Return [X, Y] of the center of cell containing provided text 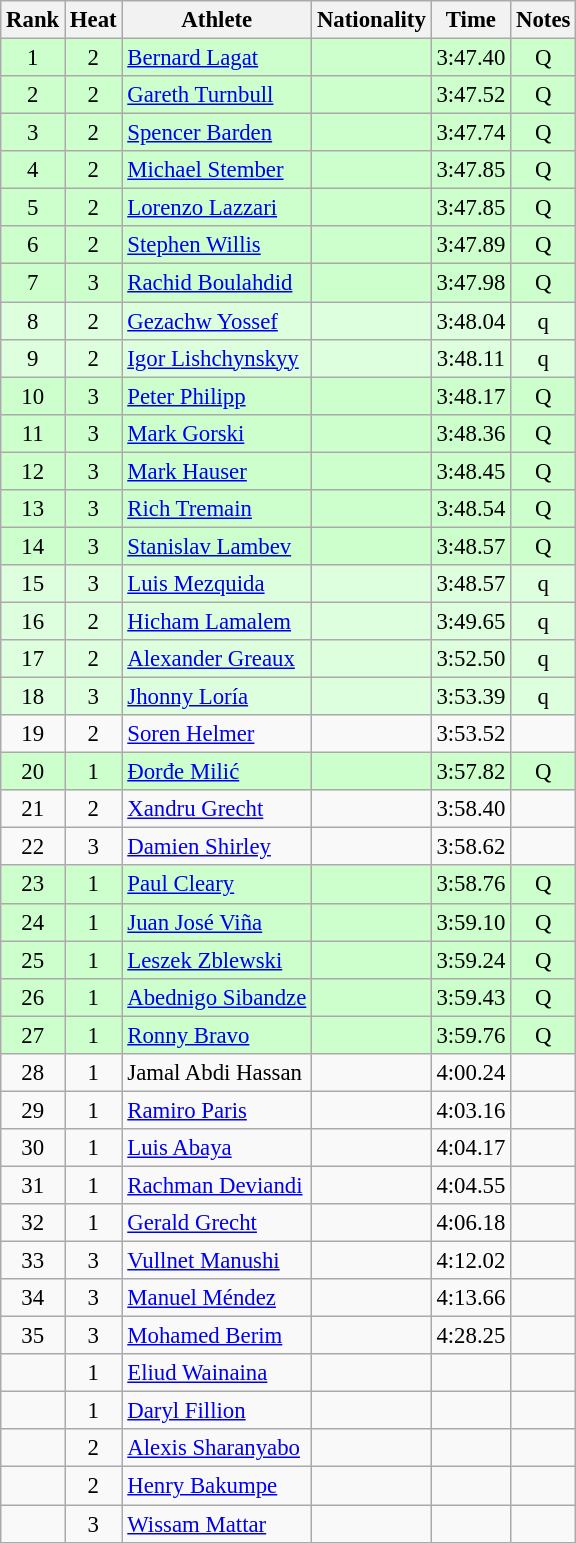
3:48.54 [471, 509]
3:48.17 [471, 396]
3:53.52 [471, 734]
Mohamed Berim [217, 1336]
21 [33, 809]
Eliud Wainaina [217, 1373]
3:47.89 [471, 245]
Rich Tremain [217, 509]
3:52.50 [471, 659]
4 [33, 170]
Damien Shirley [217, 847]
Stephen Willis [217, 245]
24 [33, 922]
4:00.24 [471, 1073]
Ramiro Paris [217, 1110]
Lorenzo Lazzari [217, 208]
Wissam Mattar [217, 1524]
3:58.76 [471, 885]
Alexander Greaux [217, 659]
Đorđe Milić [217, 772]
Luis Mezquida [217, 584]
12 [33, 471]
3:59.76 [471, 1035]
Leszek Zblewski [217, 960]
Rank [33, 20]
3:57.82 [471, 772]
22 [33, 847]
6 [33, 245]
4:06.18 [471, 1223]
31 [33, 1185]
3:58.62 [471, 847]
4:12.02 [471, 1261]
Rachman Deviandi [217, 1185]
Bernard Lagat [217, 58]
Gerald Grecht [217, 1223]
30 [33, 1148]
3:49.65 [471, 621]
Peter Philipp [217, 396]
Vullnet Manushi [217, 1261]
Stanislav Lambev [217, 546]
Time [471, 20]
29 [33, 1110]
23 [33, 885]
25 [33, 960]
Heat [94, 20]
Daryl Fillion [217, 1411]
33 [33, 1261]
4:04.55 [471, 1185]
Gezachw Yossef [217, 321]
4:13.66 [471, 1298]
Nationality [372, 20]
Xandru Grecht [217, 809]
26 [33, 997]
5 [33, 208]
10 [33, 396]
Jhonny Loría [217, 697]
Soren Helmer [217, 734]
3:48.11 [471, 358]
3:59.24 [471, 960]
3:59.43 [471, 997]
20 [33, 772]
Juan José Viña [217, 922]
Michael Stember [217, 170]
3:48.04 [471, 321]
Luis Abaya [217, 1148]
18 [33, 697]
Henry Bakumpe [217, 1486]
3:53.39 [471, 697]
Athlete [217, 20]
3:47.40 [471, 58]
14 [33, 546]
3:59.10 [471, 922]
Notes [544, 20]
34 [33, 1298]
Alexis Sharanyabo [217, 1449]
27 [33, 1035]
3:47.74 [471, 133]
Spencer Barden [217, 133]
Abednigo Sibandze [217, 997]
Jamal Abdi Hassan [217, 1073]
7 [33, 283]
Paul Cleary [217, 885]
9 [33, 358]
Mark Gorski [217, 433]
35 [33, 1336]
17 [33, 659]
4:04.17 [471, 1148]
8 [33, 321]
Rachid Boulahdid [217, 283]
Ronny Bravo [217, 1035]
3:48.36 [471, 433]
Igor Lishchynskyy [217, 358]
3:47.98 [471, 283]
3:58.40 [471, 809]
Mark Hauser [217, 471]
13 [33, 509]
19 [33, 734]
Gareth Turnbull [217, 95]
32 [33, 1223]
3:48.45 [471, 471]
16 [33, 621]
11 [33, 433]
15 [33, 584]
Manuel Méndez [217, 1298]
Hicham Lamalem [217, 621]
28 [33, 1073]
4:28.25 [471, 1336]
3:47.52 [471, 95]
4:03.16 [471, 1110]
